Locate the cell with the specified text and output its [X, Y] center coordinate. 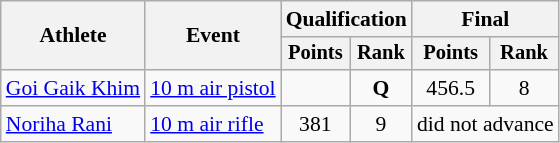
Q [381, 88]
10 m air rifle [212, 124]
Noriha Rani [73, 124]
456.5 [450, 88]
Final [486, 19]
10 m air pistol [212, 88]
did not advance [486, 124]
Goi Gaik Khim [73, 88]
Athlete [73, 36]
381 [316, 124]
8 [524, 88]
Event [212, 36]
9 [381, 124]
Qualification [346, 19]
